Search for the cell housing the specified text and yield its [x, y] center coordinate. 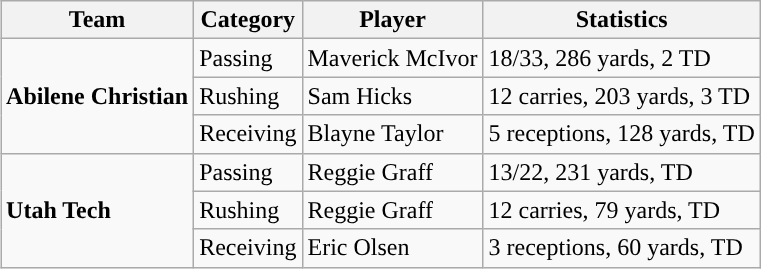
3 receptions, 60 yards, TD [622, 248]
18/33, 286 yards, 2 TD [622, 58]
5 receptions, 128 yards, TD [622, 134]
Utah Tech [98, 210]
Abilene Christian [98, 96]
Player [392, 20]
Sam Hicks [392, 96]
Eric Olsen [392, 248]
Category [248, 20]
Blayne Taylor [392, 134]
Maverick McIvor [392, 58]
Statistics [622, 20]
12 carries, 79 yards, TD [622, 210]
13/22, 231 yards, TD [622, 172]
Team [98, 20]
12 carries, 203 yards, 3 TD [622, 96]
